Locate the cell with the specified text and output its [x, y] center coordinate. 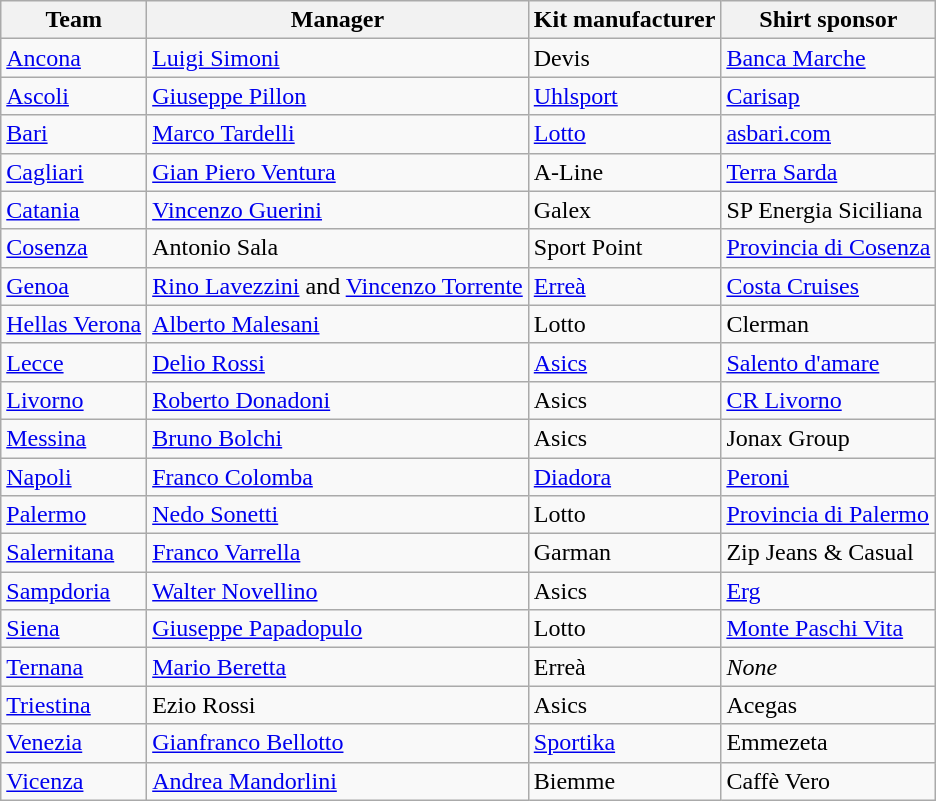
Giuseppe Papadopulo [338, 629]
Acegas [828, 705]
Salento d'amare [828, 362]
Banca Marche [828, 58]
Catania [74, 210]
Galex [624, 210]
Provincia di Palermo [828, 515]
Caffè Vero [828, 781]
Biemme [624, 781]
Antonio Sala [338, 248]
Terra Sarda [828, 172]
Alberto Malesani [338, 324]
Hellas Verona [74, 324]
Sportika [624, 743]
Emmezeta [828, 743]
Cagliari [74, 172]
Team [74, 20]
Jonax Group [828, 438]
Bruno Bolchi [338, 438]
Nedo Sonetti [338, 515]
Gian Piero Ventura [338, 172]
Shirt sponsor [828, 20]
Triestina [74, 705]
Lecce [74, 362]
CR Livorno [828, 400]
Diadora [624, 477]
Napoli [74, 477]
Rino Lavezzini and Vincenzo Torrente [338, 286]
Uhlsport [624, 96]
SP Energia Siciliana [828, 210]
asbari.com [828, 134]
Mario Beretta [338, 667]
Franco Colomba [338, 477]
Monte Paschi Vita [828, 629]
Sport Point [624, 248]
Ancona [74, 58]
Vicenza [74, 781]
Andrea Mandorlini [338, 781]
A-Line [624, 172]
Peroni [828, 477]
Walter Novellino [338, 591]
Giuseppe Pillon [338, 96]
Palermo [74, 515]
Garman [624, 553]
Franco Varrella [338, 553]
Livorno [74, 400]
Messina [74, 438]
None [828, 667]
Clerman [828, 324]
Salernitana [74, 553]
Ascoli [74, 96]
Ezio Rossi [338, 705]
Devis [624, 58]
Venezia [74, 743]
Delio Rossi [338, 362]
Provincia di Cosenza [828, 248]
Luigi Simoni [338, 58]
Sampdoria [74, 591]
Kit manufacturer [624, 20]
Erg [828, 591]
Marco Tardelli [338, 134]
Siena [74, 629]
Roberto Donadoni [338, 400]
Gianfranco Bellotto [338, 743]
Genoa [74, 286]
Zip Jeans & Casual [828, 553]
Cosenza [74, 248]
Carisap [828, 96]
Ternana [74, 667]
Vincenzo Guerini [338, 210]
Manager [338, 20]
Bari [74, 134]
Costa Cruises [828, 286]
